For the text-containing cell, return its midpoint in [x, y] coordinate format. 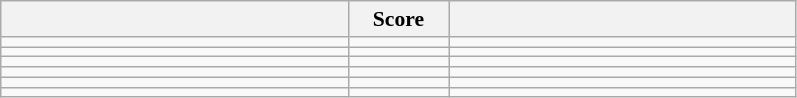
Score [398, 19]
